Output the (x, y) coordinate of the center of the cell containing the given text.  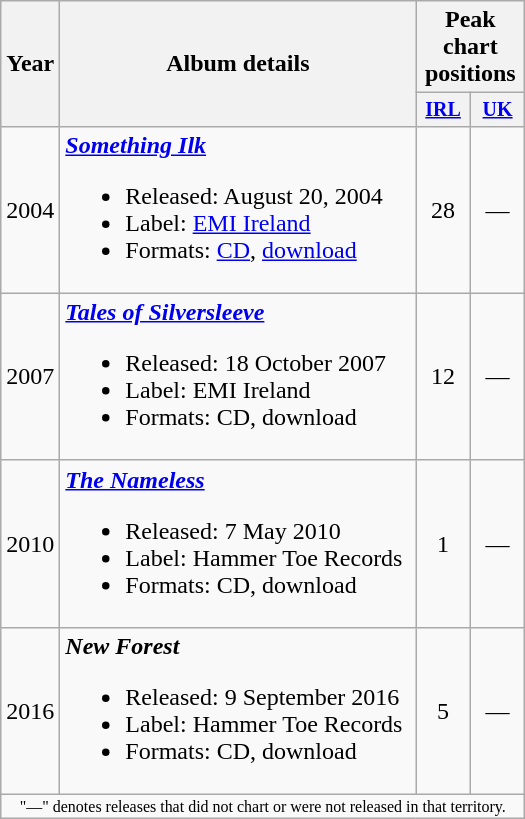
UK (497, 110)
New ForestReleased: 9 September 2016Label: Hammer Toe RecordsFormats: CD, download (238, 710)
IRL (443, 110)
Year (30, 64)
Album details (238, 64)
Tales of SilversleeveReleased: 18 October 2007Label: EMI IrelandFormats: CD, download (238, 376)
Peak chart positions (470, 47)
12 (443, 376)
5 (443, 710)
2016 (30, 710)
1 (443, 544)
2010 (30, 544)
2007 (30, 376)
Something IlkReleased: August 20, 2004Label: EMI IrelandFormats: CD, download (238, 210)
2004 (30, 210)
The NamelessReleased: 7 May 2010Label: Hammer Toe RecordsFormats: CD, download (238, 544)
28 (443, 210)
"—" denotes releases that did not chart or were not released in that territory. (263, 807)
